Capture the cell that displays the provided text and extract its (X, Y) central coordinate. 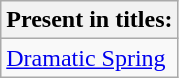
Dramatic Spring (90, 58)
Present in titles: (90, 20)
